Locate the cell with the specified text and output its [x, y] center coordinate. 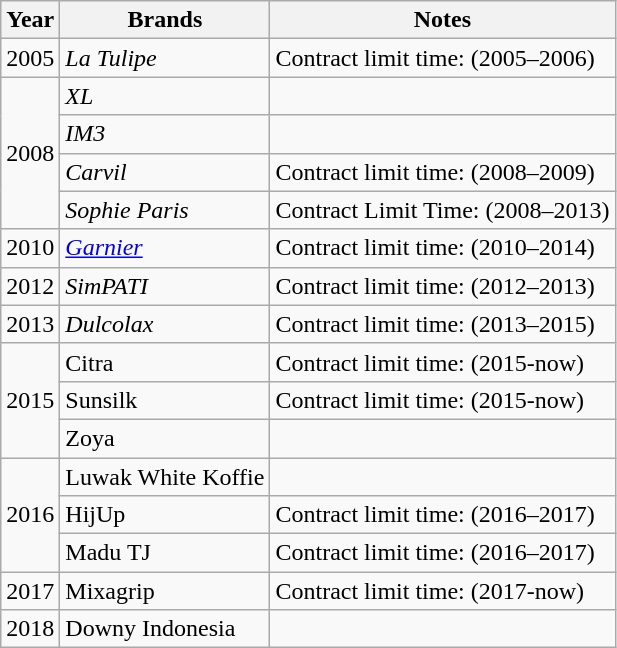
Luwak White Koffie [165, 477]
2017 [30, 591]
XL [165, 96]
IM3 [165, 134]
Carvil [165, 172]
HijUp [165, 515]
Garnier [165, 248]
La Tulipe [165, 58]
2012 [30, 286]
Contract limit time: (2013–2015) [442, 324]
Contract limit time: (2012–2013) [442, 286]
Sunsilk [165, 400]
Downy Indonesia [165, 629]
2010 [30, 248]
2013 [30, 324]
Contract limit time: (2017-now) [442, 591]
2016 [30, 515]
2015 [30, 400]
Sophie Paris [165, 210]
Contract limit time: (2010–2014) [442, 248]
Contract Limit Time: (2008–2013) [442, 210]
Zoya [165, 438]
SimPATI [165, 286]
Year [30, 20]
Notes [442, 20]
Dulcolax [165, 324]
Brands [165, 20]
2005 [30, 58]
Contract limit time: (2005–2006) [442, 58]
Madu TJ [165, 553]
2018 [30, 629]
Mixagrip [165, 591]
2008 [30, 153]
Contract limit time: (2008–2009) [442, 172]
Citra [165, 362]
